Pinpoint the cell where the given text exists, returning its [x, y] midpoint coordinate. 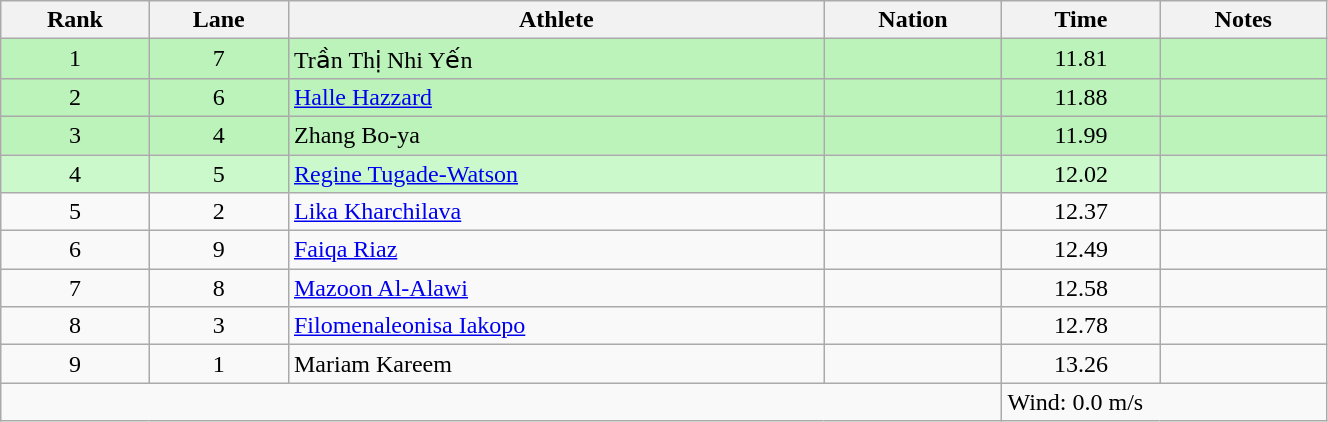
12.37 [1081, 212]
Notes [1243, 20]
Mazoon Al-Alawi [556, 288]
12.02 [1081, 173]
Regine Tugade-Watson [556, 173]
13.26 [1081, 364]
12.58 [1081, 288]
Wind: 0.0 m/s [1164, 402]
Faiqa Riaz [556, 250]
11.81 [1081, 59]
11.99 [1081, 135]
Nation [913, 20]
Mariam Kareem [556, 364]
12.49 [1081, 250]
Time [1081, 20]
Zhang Bo-ya [556, 135]
Rank [75, 20]
11.88 [1081, 97]
Athlete [556, 20]
Filomenaleonisa Iakopo [556, 326]
Halle Hazzard [556, 97]
12.78 [1081, 326]
Lika Kharchilava [556, 212]
Trần Thị Nhi Yến [556, 59]
Lane [218, 20]
